Detect which cell encompasses the target text, then output its (x, y) center coordinate. 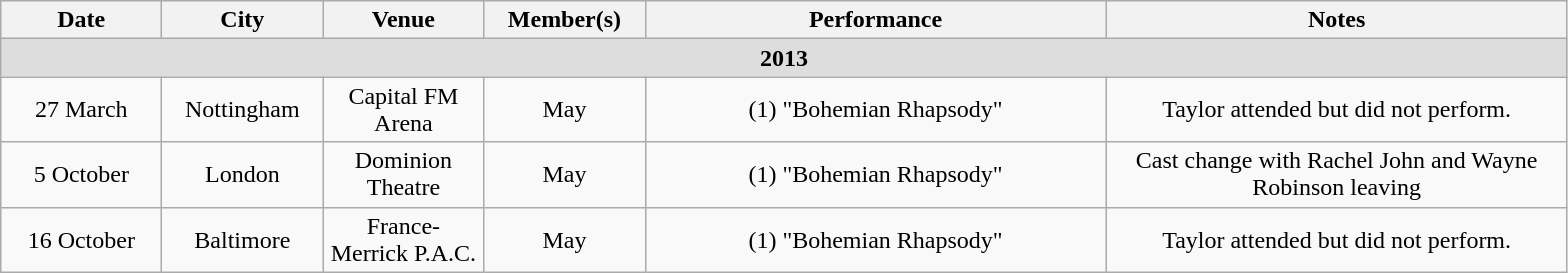
16 October (82, 240)
Member(s) (564, 20)
Nottingham (242, 110)
2013 (784, 58)
Capital FM Arena (404, 110)
Cast change with Rachel John and Wayne Robinson leaving (1336, 174)
Date (82, 20)
5 October (82, 174)
France-Merrick P.A.C. (404, 240)
City (242, 20)
Baltimore (242, 240)
Notes (1336, 20)
Dominion Theatre (404, 174)
Performance (876, 20)
Venue (404, 20)
27 March (82, 110)
London (242, 174)
